Extract the (x, y) coordinate from the center of the cell holding the provided text.  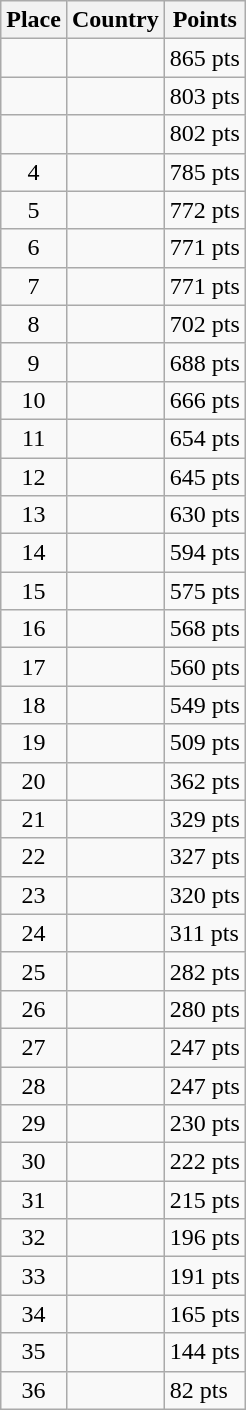
Place (34, 20)
280 pts (204, 1009)
28 (34, 1085)
14 (34, 553)
165 pts (204, 1314)
575 pts (204, 591)
22 (34, 857)
6 (34, 248)
362 pts (204, 781)
29 (34, 1124)
4 (34, 172)
82 pts (204, 1390)
13 (34, 515)
11 (34, 438)
630 pts (204, 515)
320 pts (204, 895)
191 pts (204, 1276)
865 pts (204, 58)
34 (34, 1314)
772 pts (204, 210)
509 pts (204, 743)
196 pts (204, 1238)
24 (34, 933)
16 (34, 629)
560 pts (204, 667)
645 pts (204, 477)
10 (34, 400)
222 pts (204, 1162)
549 pts (204, 705)
785 pts (204, 172)
803 pts (204, 96)
12 (34, 477)
329 pts (204, 819)
282 pts (204, 971)
30 (34, 1162)
666 pts (204, 400)
18 (34, 705)
35 (34, 1352)
654 pts (204, 438)
36 (34, 1390)
311 pts (204, 933)
15 (34, 591)
33 (34, 1276)
9 (34, 362)
17 (34, 667)
25 (34, 971)
31 (34, 1200)
688 pts (204, 362)
Points (204, 20)
32 (34, 1238)
21 (34, 819)
20 (34, 781)
215 pts (204, 1200)
230 pts (204, 1124)
26 (34, 1009)
327 pts (204, 857)
568 pts (204, 629)
19 (34, 743)
23 (34, 895)
594 pts (204, 553)
802 pts (204, 134)
27 (34, 1047)
7 (34, 286)
144 pts (204, 1352)
8 (34, 324)
702 pts (204, 324)
5 (34, 210)
Country (115, 20)
